Return [x, y] of the center of cell containing provided text 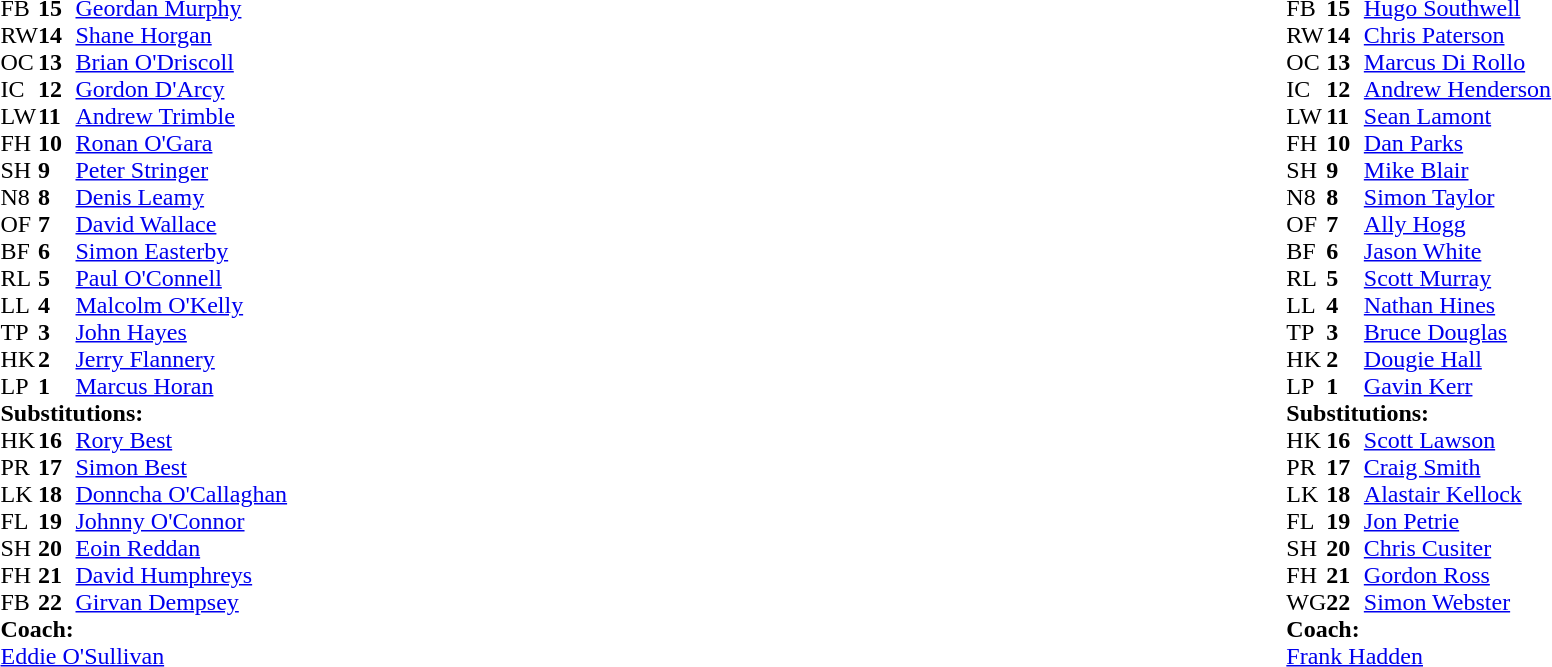
Gordon Ross [1458, 576]
Andrew Trimble [182, 116]
Dan Parks [1458, 144]
Mike Blair [1458, 170]
Scott Lawson [1458, 440]
Ronan O'Gara [182, 144]
Brian O'Driscoll [182, 62]
John Hayes [182, 332]
Craig Smith [1458, 468]
Eoin Reddan [182, 548]
Rory Best [182, 440]
Gavin Kerr [1458, 386]
Shane Horgan [182, 36]
Denis Leamy [182, 198]
Dougie Hall [1458, 360]
Johnny O'Connor [182, 522]
Bruce Douglas [1458, 332]
Simon Best [182, 468]
Simon Webster [1458, 602]
FB [19, 602]
Jon Petrie [1458, 522]
David Wallace [182, 224]
David Humphreys [182, 576]
Jerry Flannery [182, 360]
Peter Stringer [182, 170]
Andrew Henderson [1458, 90]
Alastair Kellock [1458, 494]
Nathan Hines [1458, 306]
Gordon D'Arcy [182, 90]
Marcus Horan [182, 386]
Simon Easterby [182, 252]
Scott Murray [1458, 278]
Donncha O'Callaghan [182, 494]
Marcus Di Rollo [1458, 62]
Girvan Dempsey [182, 602]
Ally Hogg [1458, 224]
Chris Paterson [1458, 36]
Simon Taylor [1458, 198]
Paul O'Connell [182, 278]
Chris Cusiter [1458, 548]
Sean Lamont [1458, 116]
WG [1306, 602]
Malcolm O'Kelly [182, 306]
Jason White [1458, 252]
